Capture the cell that displays the provided text and extract its [X, Y] central coordinate. 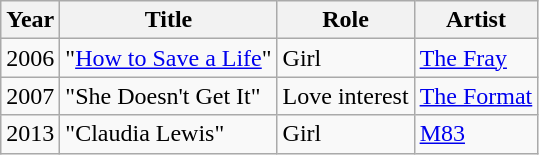
M83 [476, 134]
2006 [30, 58]
"She Doesn't Get It" [168, 96]
Artist [476, 20]
2007 [30, 96]
"How to Save a Life" [168, 58]
The Format [476, 96]
Role [346, 20]
"Claudia Lewis" [168, 134]
Title [168, 20]
2013 [30, 134]
Year [30, 20]
Love interest [346, 96]
The Fray [476, 58]
